Pinpoint the cell where the given text exists, returning its [x, y] midpoint coordinate. 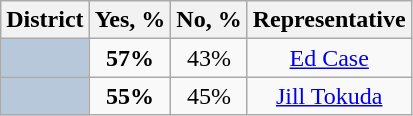
Ed Case [329, 58]
District [45, 20]
Yes, % [130, 20]
Representative [329, 20]
43% [209, 58]
No, % [209, 20]
55% [130, 96]
Jill Tokuda [329, 96]
45% [209, 96]
57% [130, 58]
